From the cell containing the given text, extract its center point as [X, Y] coordinate. 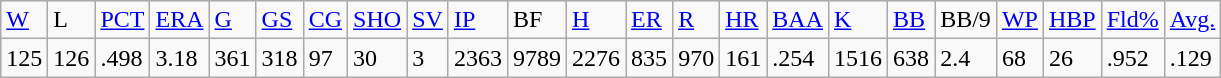
26 [1072, 58]
W [24, 20]
IP [478, 20]
2276 [596, 58]
161 [744, 58]
97 [325, 58]
PCT [122, 20]
638 [912, 58]
H [596, 20]
WP [1020, 20]
ER [650, 20]
68 [1020, 58]
BF [536, 20]
Avg. [1192, 20]
SHO [378, 20]
2363 [478, 58]
G [232, 20]
GS [280, 20]
126 [72, 58]
.952 [1132, 58]
BB [912, 20]
125 [24, 58]
HR [744, 20]
L [72, 20]
.129 [1192, 58]
318 [280, 58]
R [696, 20]
SV [428, 20]
K [858, 20]
835 [650, 58]
30 [378, 58]
ERA [180, 20]
BAA [798, 20]
3 [428, 58]
Fld% [1132, 20]
2.4 [966, 58]
3.18 [180, 58]
361 [232, 58]
.254 [798, 58]
CG [325, 20]
1516 [858, 58]
.498 [122, 58]
970 [696, 58]
9789 [536, 58]
BB/9 [966, 20]
HBP [1072, 20]
